Scan for the cell matching the given text and deliver its (X, Y) coordinate at center. 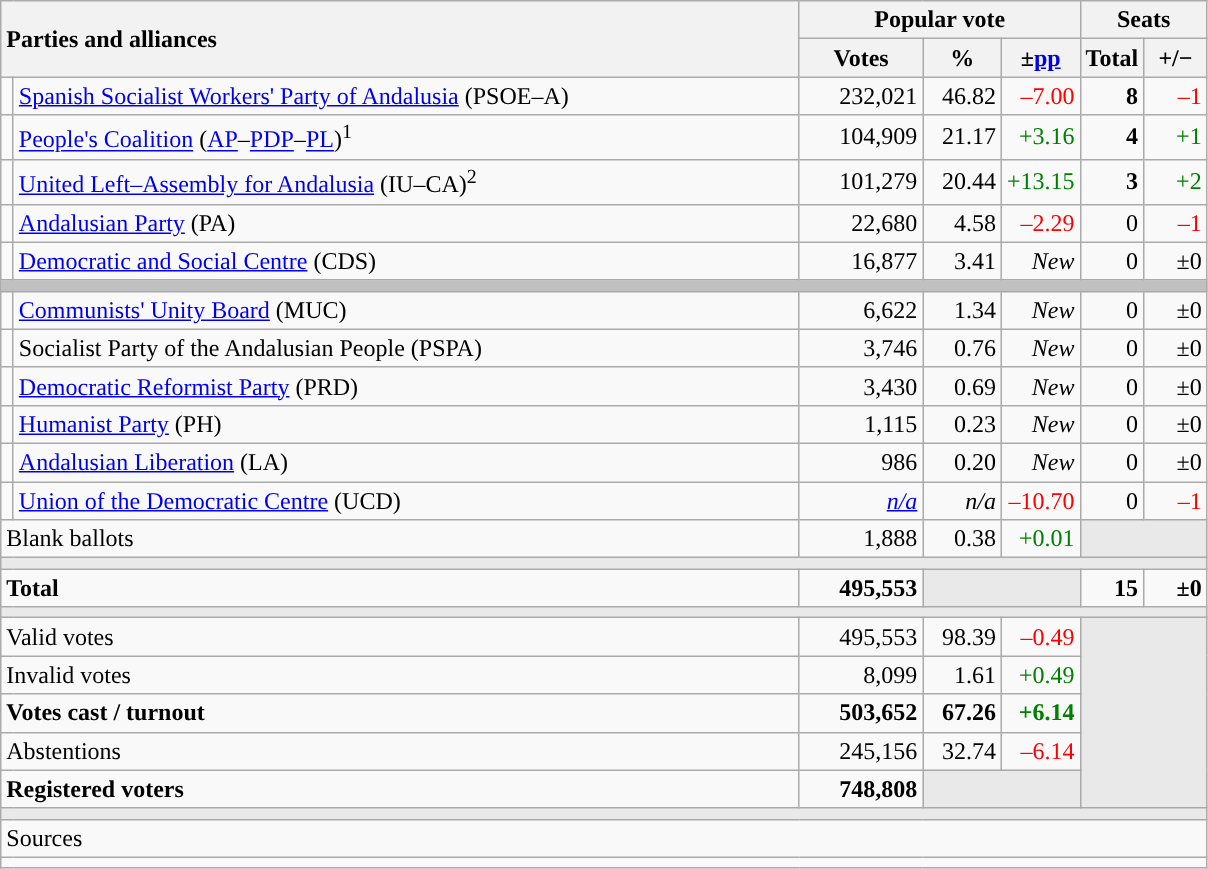
+/− (1176, 58)
Votes (861, 58)
1.61 (962, 675)
98.39 (962, 637)
United Left–Assembly for Andalusia (IU–CA)2 (406, 182)
245,156 (861, 751)
4 (1112, 138)
21.17 (962, 138)
32.74 (962, 751)
Andalusian Liberation (LA) (406, 462)
1.34 (962, 310)
4.58 (962, 223)
% (962, 58)
Invalid votes (400, 675)
Popular vote (940, 20)
Democratic and Social Centre (CDS) (406, 261)
±pp (1040, 58)
+13.15 (1040, 182)
+6.14 (1040, 713)
0.76 (962, 348)
Abstentions (400, 751)
Votes cast / turnout (400, 713)
104,909 (861, 138)
Valid votes (400, 637)
16,877 (861, 261)
Union of the Democratic Centre (UCD) (406, 501)
Registered voters (400, 789)
Democratic Reformist Party (PRD) (406, 386)
+1 (1176, 138)
–6.14 (1040, 751)
0.23 (962, 424)
986 (861, 462)
+0.49 (1040, 675)
1,888 (861, 539)
3 (1112, 182)
6,622 (861, 310)
+2 (1176, 182)
Parties and alliances (400, 39)
Sources (604, 838)
3,430 (861, 386)
Blank ballots (400, 539)
Spanish Socialist Workers' Party of Andalusia (PSOE–A) (406, 96)
101,279 (861, 182)
748,808 (861, 789)
8,099 (861, 675)
0.69 (962, 386)
Socialist Party of the Andalusian People (PSPA) (406, 348)
232,021 (861, 96)
3.41 (962, 261)
–7.00 (1040, 96)
67.26 (962, 713)
Seats (1144, 20)
0.20 (962, 462)
Communists' Unity Board (MUC) (406, 310)
15 (1112, 588)
3,746 (861, 348)
People's Coalition (AP–PDP–PL)1 (406, 138)
1,115 (861, 424)
–10.70 (1040, 501)
Humanist Party (PH) (406, 424)
–2.29 (1040, 223)
0.38 (962, 539)
20.44 (962, 182)
Andalusian Party (PA) (406, 223)
–0.49 (1040, 637)
+0.01 (1040, 539)
+3.16 (1040, 138)
503,652 (861, 713)
22,680 (861, 223)
8 (1112, 96)
46.82 (962, 96)
